Provide the [x, y] coordinate of the cell's center where the given text is located.  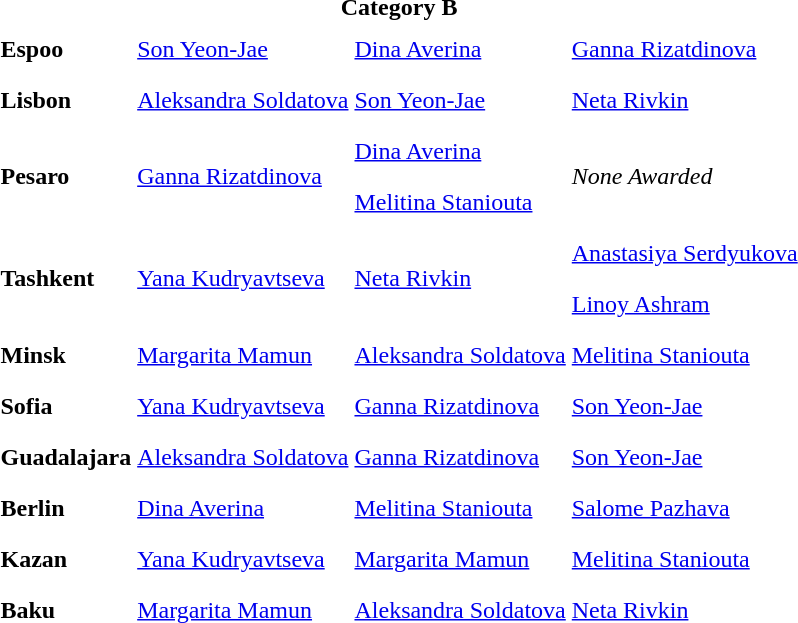
Neta Rivkin [460, 278]
